For the text-containing cell, return its midpoint in [X, Y] coordinate format. 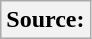
Source: [46, 20]
